Identify which cell holds the provided text, then report its [X, Y] central coordinate. 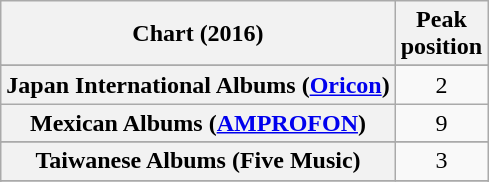
Chart (2016) [198, 34]
Peakposition [441, 34]
Taiwanese Albums (Five Music) [198, 161]
3 [441, 161]
Mexican Albums (AMPROFON) [198, 123]
Japan International Albums (Oricon) [198, 85]
9 [441, 123]
2 [441, 85]
